Find where the given text appears and provide that cell's center as [x, y] coordinate. 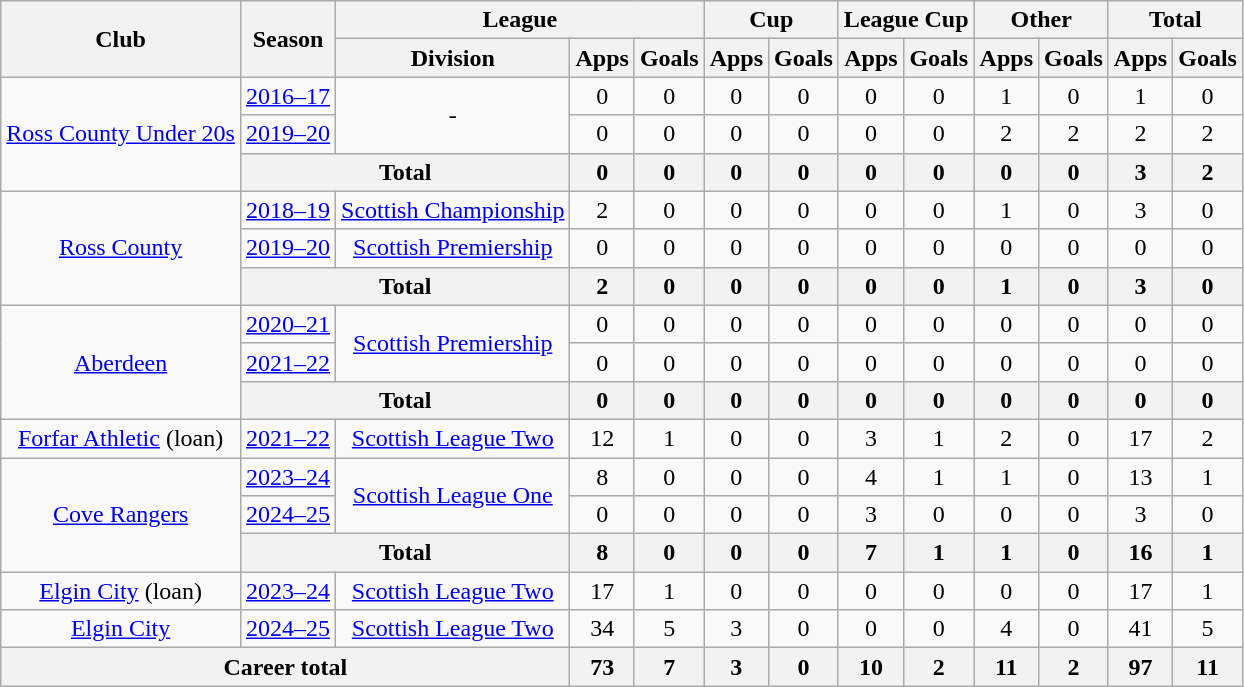
2016–17 [288, 96]
2020–21 [288, 324]
12 [602, 438]
34 [602, 629]
Division [453, 58]
Ross County [121, 248]
2018–19 [288, 210]
Ross County Under 20s [121, 134]
Aberdeen [121, 362]
41 [1140, 629]
73 [602, 667]
Cup [771, 20]
Cove Rangers [121, 515]
Season [288, 39]
Scottish Championship [453, 210]
97 [1140, 667]
16 [1140, 553]
10 [870, 667]
- [453, 115]
League Cup [906, 20]
Scottish League One [453, 496]
Forfar Athletic (loan) [121, 438]
Club [121, 39]
13 [1140, 477]
Career total [286, 667]
Elgin City [121, 629]
Elgin City (loan) [121, 591]
Other [1041, 20]
League [520, 20]
